From the cell containing the given text, extract its center point as [x, y] coordinate. 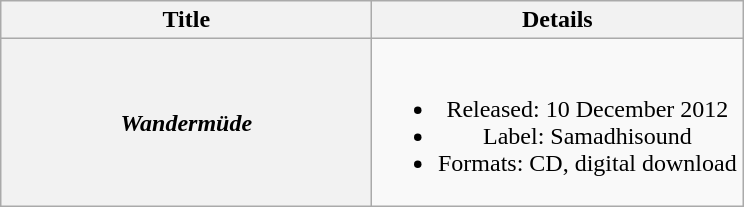
Wandermüde [186, 122]
Title [186, 20]
Details [558, 20]
Released: 10 December 2012Label: SamadhisoundFormats: CD, digital download [558, 122]
